Provide the [x, y] coordinate of the cell's center where the given text is located.  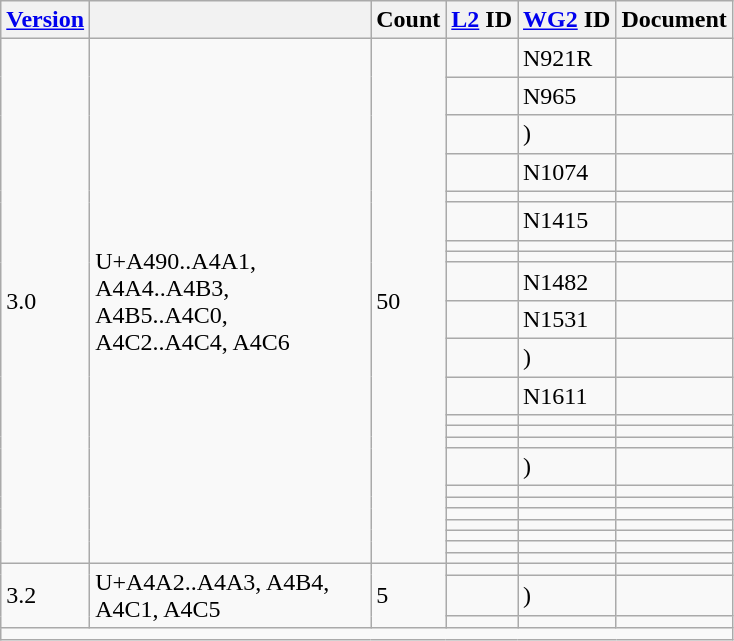
Count [408, 20]
N1531 [567, 319]
3.2 [46, 596]
3.0 [46, 301]
WG2 ID [567, 20]
N1074 [567, 172]
50 [408, 301]
N1482 [567, 281]
N921R [567, 58]
Document [674, 20]
5 [408, 596]
N1611 [567, 395]
L2 ID [482, 20]
U+A4A2..A4A3, A4B4, A4C1, A4C5 [230, 596]
N965 [567, 96]
N1415 [567, 221]
U+A490..A4A1, A4A4..A4B3, A4B5..A4C0, A4C2..A4C4, A4C6 [230, 301]
Version [46, 20]
